Provide the [x, y] coordinate of the cell's center where the given text is located.  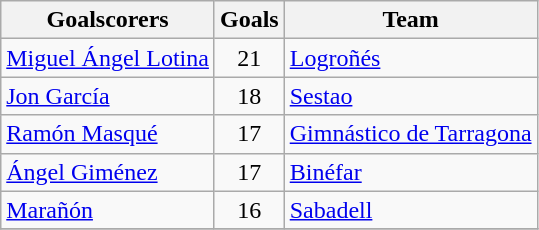
18 [249, 96]
Marañón [108, 210]
Goals [249, 20]
Sabadell [410, 210]
Jon García [108, 96]
Ramón Masqué [108, 134]
Team [410, 20]
Miguel Ángel Lotina [108, 58]
16 [249, 210]
21 [249, 58]
Gimnástico de Tarragona [410, 134]
Ángel Giménez [108, 172]
Sestao [410, 96]
Binéfar [410, 172]
Logroñés [410, 58]
Goalscorers [108, 20]
